Extract the [x, y] coordinate from the center of the cell holding the provided text.  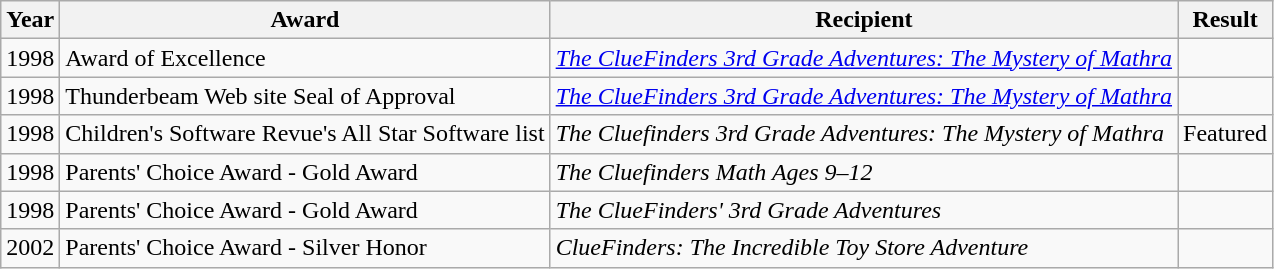
Children's Software Revue's All Star Software list [305, 134]
2002 [30, 248]
Featured [1226, 134]
Recipient [864, 20]
Award [305, 20]
Result [1226, 20]
Year [30, 20]
Award of Excellence [305, 58]
The Cluefinders 3rd Grade Adventures: The Mystery of Mathra [864, 134]
The ClueFinders' 3rd Grade Adventures [864, 210]
The Cluefinders Math Ages 9–12 [864, 172]
Parents' Choice Award - Silver Honor [305, 248]
Thunderbeam Web site Seal of Approval [305, 96]
ClueFinders: The Incredible Toy Store Adventure [864, 248]
